Return [x, y] of the center of cell containing provided text 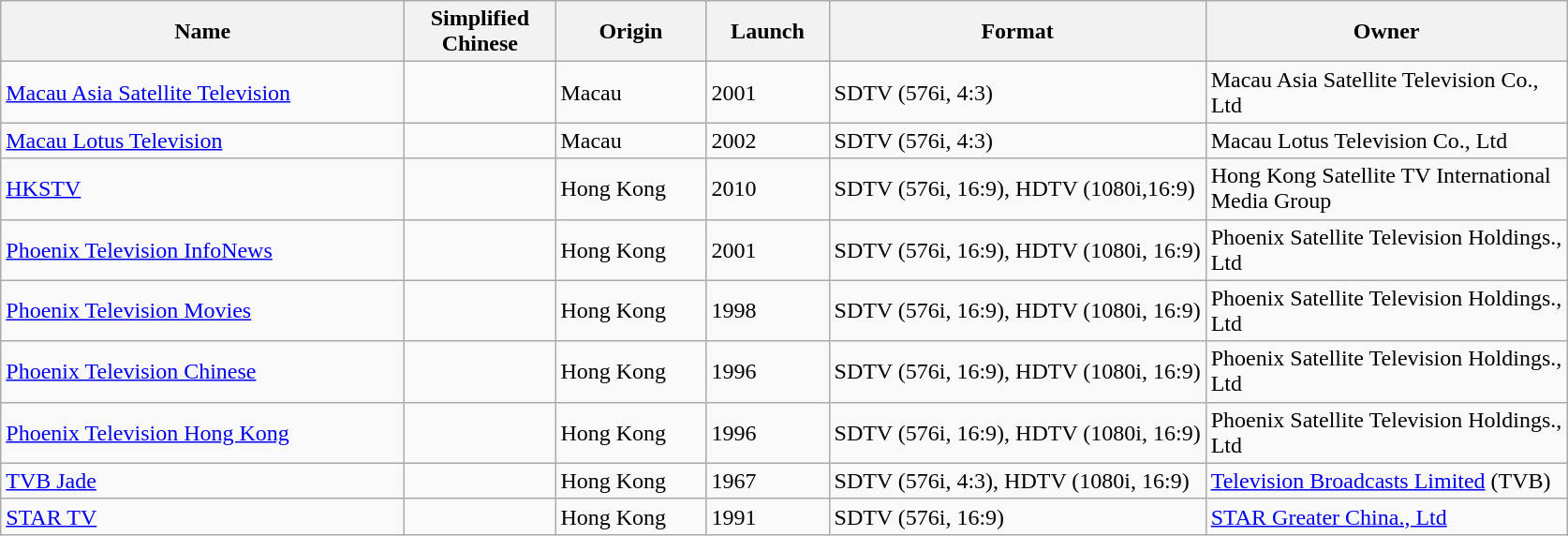
STAR Greater China., Ltd [1386, 516]
2010 [768, 189]
SDTV (576i, 16:9) [1017, 516]
Phoenix Television InfoNews [202, 249]
Macau Lotus Television [202, 141]
1998 [768, 311]
Macau Asia Satellite Television Co., Ltd [1386, 92]
SDTV (576i, 4:3), HDTV (1080i, 16:9) [1017, 481]
Phoenix Television Movies [202, 311]
Macau Asia Satellite Television [202, 92]
Name [202, 32]
TVB Jade [202, 481]
Television Broadcasts Limited (TVB) [1386, 481]
Owner [1386, 32]
1991 [768, 516]
SDTV (576i, 16:9), HDTV (1080i,16:9) [1017, 189]
1967 [768, 481]
Origin [631, 32]
Phoenix Television Chinese [202, 371]
Simplified Chinese [480, 32]
HKSTV [202, 189]
2002 [768, 141]
Phoenix Television Hong Kong [202, 433]
Hong Kong Satellite TV International Media Group [1386, 189]
Format [1017, 32]
Macau Lotus Television Co., Ltd [1386, 141]
STAR TV [202, 516]
Launch [768, 32]
